Output the [X, Y] coordinate of the center of the cell containing the given text.  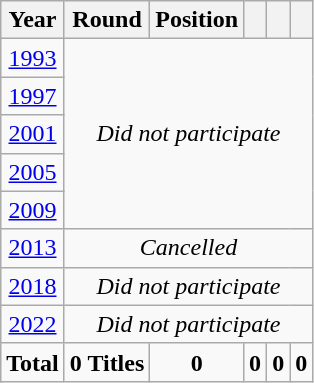
2013 [33, 248]
2009 [33, 210]
Cancelled [188, 248]
Round [107, 20]
2001 [33, 134]
1997 [33, 96]
2022 [33, 324]
Total [33, 362]
0 Titles [107, 362]
Position [197, 20]
1993 [33, 58]
Year [33, 20]
2018 [33, 286]
2005 [33, 172]
